Locate the cell with the specified text and output its [X, Y] center coordinate. 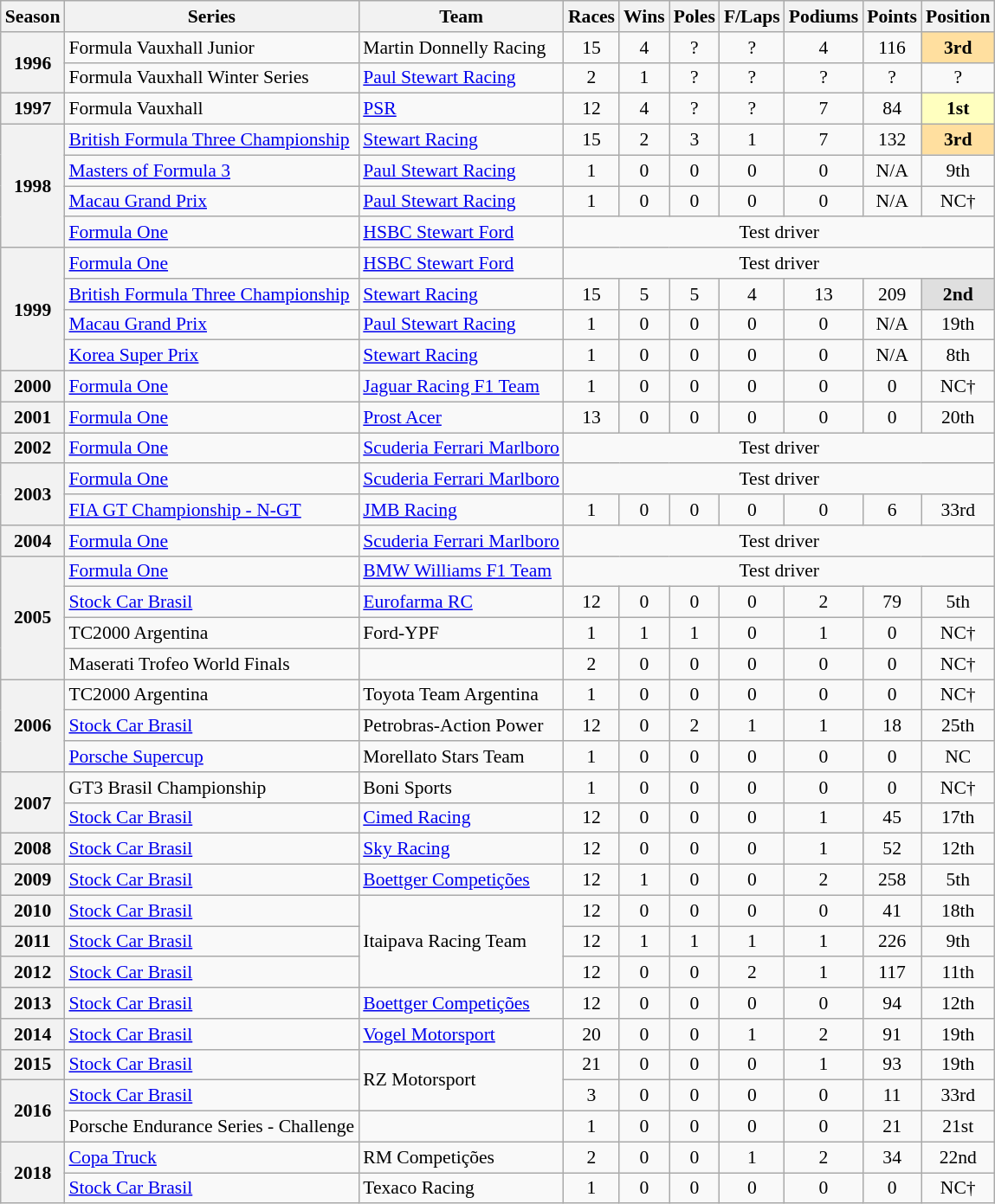
Copa Truck [211, 1157]
25th [958, 726]
Poles [695, 16]
2002 [33, 448]
18th [958, 911]
258 [892, 880]
93 [892, 1065]
2010 [33, 911]
1998 [33, 186]
2015 [33, 1065]
21st [958, 1127]
Cimed Racing [461, 818]
2000 [33, 387]
52 [892, 849]
1st [958, 109]
1997 [33, 109]
2007 [33, 803]
Porsche Endurance Series - Challenge [211, 1127]
2004 [33, 541]
2008 [33, 849]
Maserati Trofeo World Finals [211, 664]
Petrobras-Action Power [461, 726]
41 [892, 911]
F/Laps [752, 16]
2012 [33, 973]
17th [958, 818]
84 [892, 109]
Prost Acer [461, 417]
Wins [644, 16]
Season [33, 16]
1996 [33, 62]
Morellato Stars Team [461, 757]
Eurofarma RC [461, 602]
2013 [33, 1003]
2016 [33, 1111]
PSR [461, 109]
Sky Racing [461, 849]
2009 [33, 880]
132 [892, 140]
Boni Sports [461, 788]
Toyota Team Argentina [461, 695]
20 [591, 1034]
Formula Vauxhall Winter Series [211, 78]
Korea Super Prix [211, 356]
RM Competições [461, 1157]
117 [892, 973]
2nd [958, 294]
2003 [33, 495]
Vogel Motorsport [461, 1034]
Ford-YPF [461, 634]
Formula Vauxhall [211, 109]
11th [958, 973]
Team [461, 16]
2001 [33, 417]
Formula Vauxhall Junior [211, 48]
11 [892, 1096]
45 [892, 818]
RZ Motorsport [461, 1080]
BMW Williams F1 Team [461, 571]
18 [892, 726]
NC [958, 757]
34 [892, 1157]
20th [958, 417]
8th [958, 356]
JMB Racing [461, 510]
Series [211, 16]
22nd [958, 1157]
Position [958, 16]
2006 [33, 725]
Points [892, 16]
2014 [33, 1034]
Races [591, 16]
FIA GT Championship - N-GT [211, 510]
1999 [33, 309]
2018 [33, 1172]
Martin Donnelly Racing [461, 48]
209 [892, 294]
2005 [33, 617]
Masters of Formula 3 [211, 171]
Podiums [824, 16]
GT3 Brasil Championship [211, 788]
6 [892, 510]
91 [892, 1034]
94 [892, 1003]
Jaguar Racing F1 Team [461, 387]
2011 [33, 942]
Texaco Racing [461, 1188]
79 [892, 602]
Porsche Supercup [211, 757]
116 [892, 48]
226 [892, 942]
Itaipava Racing Team [461, 942]
